Capture the cell that displays the provided text and extract its (x, y) central coordinate. 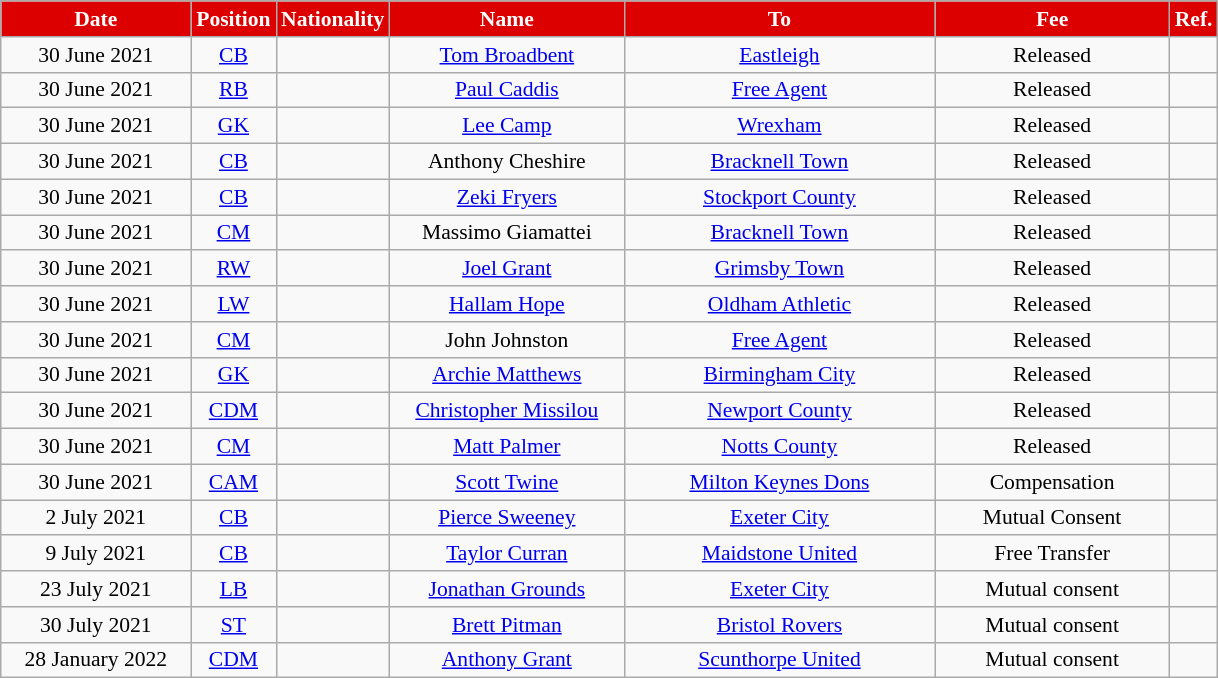
Jonathan Grounds (506, 589)
2 July 2021 (96, 518)
Oldham Athletic (779, 304)
RW (234, 269)
LW (234, 304)
Joel Grant (506, 269)
Grimsby Town (779, 269)
9 July 2021 (96, 554)
Lee Camp (506, 126)
Ref. (1194, 19)
Zeki Fryers (506, 197)
CAM (234, 482)
28 January 2022 (96, 660)
Date (96, 19)
Pierce Sweeney (506, 518)
Nationality (332, 19)
Tom Broadbent (506, 55)
LB (234, 589)
Notts County (779, 447)
30 July 2021 (96, 625)
Christopher Missilou (506, 411)
RB (234, 90)
Taylor Curran (506, 554)
Birmingham City (779, 375)
Eastleigh (779, 55)
Hallam Hope (506, 304)
Anthony Cheshire (506, 162)
John Johnston (506, 340)
Anthony Grant (506, 660)
Stockport County (779, 197)
Maidstone United (779, 554)
Wrexham (779, 126)
Scunthorpe United (779, 660)
Matt Palmer (506, 447)
Brett Pitman (506, 625)
Scott Twine (506, 482)
Massimo Giamattei (506, 233)
Milton Keynes Dons (779, 482)
To (779, 19)
Free Transfer (1052, 554)
Fee (1052, 19)
Mutual Consent (1052, 518)
Paul Caddis (506, 90)
23 July 2021 (96, 589)
ST (234, 625)
Compensation (1052, 482)
Name (506, 19)
Bristol Rovers (779, 625)
Newport County (779, 411)
Archie Matthews (506, 375)
Position (234, 19)
